Search for the cell housing the specified text and yield its [X, Y] center coordinate. 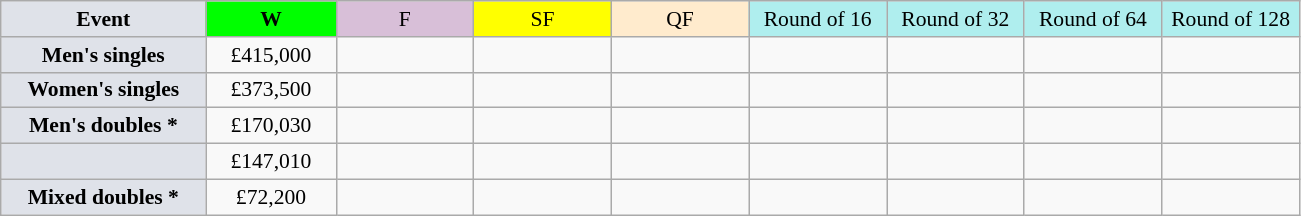
QF [680, 19]
Round of 16 [818, 19]
W [271, 19]
Women's singles [104, 90]
Round of 128 [1231, 19]
Round of 32 [955, 19]
Men's singles [104, 55]
£170,030 [271, 126]
Mixed doubles * [104, 197]
£373,500 [271, 90]
£72,200 [271, 197]
Event [104, 19]
SF [543, 19]
F [405, 19]
Round of 64 [1093, 19]
Men's doubles * [104, 126]
£415,000 [271, 55]
£147,010 [271, 162]
